Capture the cell that displays the provided text and extract its [X, Y] central coordinate. 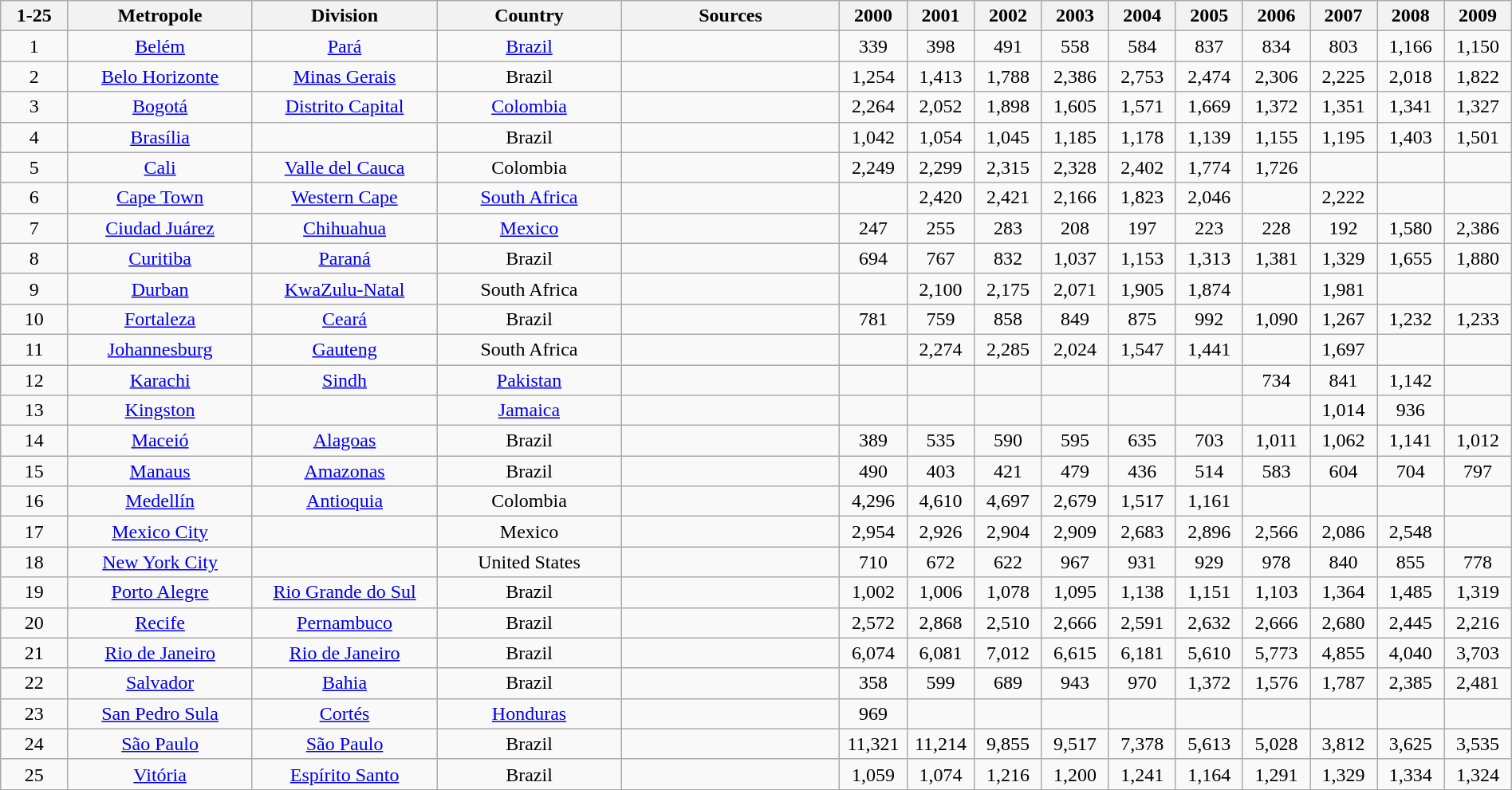
1,153 [1142, 258]
Valle del Cauca [345, 167]
283 [1008, 228]
2000 [874, 16]
490 [874, 471]
10 [34, 319]
4 [34, 137]
Espírito Santo [345, 774]
358 [874, 683]
2,299 [941, 167]
1,267 [1344, 319]
875 [1142, 319]
689 [1008, 683]
3,535 [1478, 744]
1,381 [1276, 258]
Cali [159, 167]
1,898 [1008, 107]
840 [1344, 562]
Ciudad Juárez [159, 228]
2,402 [1142, 167]
1,232 [1411, 319]
2,306 [1276, 77]
595 [1075, 441]
1-25 [34, 16]
2,100 [941, 289]
2009 [1478, 16]
672 [941, 562]
590 [1008, 441]
1,327 [1478, 107]
2,264 [874, 107]
767 [941, 258]
1,334 [1411, 774]
Johannesburg [159, 349]
389 [874, 441]
13 [34, 411]
9 [34, 289]
436 [1142, 471]
Ceará [345, 319]
2,071 [1075, 289]
Gauteng [345, 349]
2,018 [1411, 77]
21 [34, 653]
2003 [1075, 16]
6,615 [1075, 653]
Jamaica [530, 411]
1,697 [1344, 349]
832 [1008, 258]
4,296 [874, 501]
558 [1075, 46]
1,774 [1209, 167]
1,313 [1209, 258]
635 [1142, 441]
2,683 [1142, 532]
Maceió [159, 441]
Curitiba [159, 258]
11 [34, 349]
Pakistan [530, 380]
978 [1276, 562]
2 [34, 77]
223 [1209, 228]
6,181 [1142, 653]
849 [1075, 319]
192 [1344, 228]
479 [1075, 471]
4,610 [941, 501]
6 [34, 198]
403 [941, 471]
2,052 [941, 107]
United States [530, 562]
Honduras [530, 713]
2,249 [874, 167]
2,954 [874, 532]
778 [1478, 562]
1,139 [1209, 137]
16 [34, 501]
2005 [1209, 16]
2,904 [1008, 532]
421 [1008, 471]
9,855 [1008, 744]
2,385 [1411, 683]
Metropole [159, 16]
1,576 [1276, 683]
2004 [1142, 16]
228 [1276, 228]
Durban [159, 289]
2,046 [1209, 198]
2,274 [941, 349]
1,571 [1142, 107]
1,403 [1411, 137]
339 [874, 46]
1,195 [1344, 137]
1,364 [1344, 592]
1,319 [1478, 592]
2,175 [1008, 289]
Cortés [345, 713]
1,254 [874, 77]
992 [1209, 319]
24 [34, 744]
22 [34, 683]
Medellín [159, 501]
2006 [1276, 16]
703 [1209, 441]
19 [34, 592]
599 [941, 683]
3,625 [1411, 744]
1,874 [1209, 289]
2,225 [1344, 77]
936 [1411, 411]
797 [1478, 471]
855 [1411, 562]
Western Cape [345, 198]
1,138 [1142, 592]
2002 [1008, 16]
841 [1344, 380]
Vitória [159, 774]
Sources [730, 16]
2,679 [1075, 501]
8 [34, 258]
734 [1276, 380]
2,024 [1075, 349]
710 [874, 562]
2,548 [1411, 532]
Mexico City [159, 532]
1,103 [1276, 592]
2,420 [941, 198]
858 [1008, 319]
1,341 [1411, 107]
2,632 [1209, 623]
5 [34, 167]
25 [34, 774]
1 [34, 46]
1,485 [1411, 592]
398 [941, 46]
2001 [941, 16]
1,324 [1478, 774]
Porto Alegre [159, 592]
Belo Horizonte [159, 77]
9,517 [1075, 744]
2,481 [1478, 683]
1,011 [1276, 441]
Recife [159, 623]
2007 [1344, 16]
20 [34, 623]
1,200 [1075, 774]
1,351 [1344, 107]
704 [1411, 471]
Alagoas [345, 441]
1,042 [874, 137]
4,697 [1008, 501]
247 [874, 228]
834 [1276, 46]
1,726 [1276, 167]
1,090 [1276, 319]
514 [1209, 471]
15 [34, 471]
1,142 [1411, 380]
2,328 [1075, 167]
1,150 [1478, 46]
583 [1276, 471]
967 [1075, 562]
1,002 [874, 592]
1,074 [941, 774]
1,905 [1142, 289]
Fortaleza [159, 319]
5,613 [1209, 744]
Bogotá [159, 107]
1,788 [1008, 77]
Salvador [159, 683]
491 [1008, 46]
837 [1209, 46]
Pernambuco [345, 623]
1,164 [1209, 774]
7,012 [1008, 653]
2,222 [1344, 198]
6,074 [874, 653]
Brasília [159, 137]
969 [874, 713]
759 [941, 319]
1,241 [1142, 774]
1,823 [1142, 198]
5,028 [1276, 744]
2,753 [1142, 77]
2,868 [941, 623]
197 [1142, 228]
1,078 [1008, 592]
Antioquia [345, 501]
Karachi [159, 380]
5,610 [1209, 653]
3,812 [1344, 744]
694 [874, 258]
1,547 [1142, 349]
Chihuahua [345, 228]
1,880 [1478, 258]
1,161 [1209, 501]
535 [941, 441]
604 [1344, 471]
2,315 [1008, 167]
2008 [1411, 16]
3,703 [1478, 653]
7,378 [1142, 744]
KwaZulu-Natal [345, 289]
1,006 [941, 592]
1,141 [1411, 441]
584 [1142, 46]
943 [1075, 683]
1,166 [1411, 46]
1,216 [1008, 774]
1,580 [1411, 228]
1,045 [1008, 137]
2,510 [1008, 623]
1,059 [874, 774]
1,155 [1276, 137]
2,926 [941, 532]
1,037 [1075, 258]
23 [34, 713]
2,566 [1276, 532]
1,233 [1478, 319]
Distrito Capital [345, 107]
2,086 [1344, 532]
781 [874, 319]
Country [530, 16]
1,151 [1209, 592]
2,445 [1411, 623]
Rio Grande do Sul [345, 592]
Kingston [159, 411]
1,014 [1344, 411]
1,291 [1276, 774]
Pará [345, 46]
255 [941, 228]
Paraná [345, 258]
1,095 [1075, 592]
2,896 [1209, 532]
1,054 [941, 137]
Minas Gerais [345, 77]
1,441 [1209, 349]
San Pedro Sula [159, 713]
2,572 [874, 623]
11,321 [874, 744]
1,012 [1478, 441]
6,081 [941, 653]
1,981 [1344, 289]
4,040 [1411, 653]
Amazonas [345, 471]
Belém [159, 46]
2,166 [1075, 198]
803 [1344, 46]
4,855 [1344, 653]
2,421 [1008, 198]
2,680 [1344, 623]
929 [1209, 562]
1,605 [1075, 107]
5,773 [1276, 653]
208 [1075, 228]
Bahia [345, 683]
2,591 [1142, 623]
970 [1142, 683]
1,517 [1142, 501]
931 [1142, 562]
1,178 [1142, 137]
Sindh [345, 380]
1,655 [1411, 258]
New York City [159, 562]
Division [345, 16]
7 [34, 228]
3 [34, 107]
Cape Town [159, 198]
1,787 [1344, 683]
622 [1008, 562]
14 [34, 441]
17 [34, 532]
1,501 [1478, 137]
12 [34, 380]
11,214 [941, 744]
1,185 [1075, 137]
2,909 [1075, 532]
1,822 [1478, 77]
18 [34, 562]
1,669 [1209, 107]
Manaus [159, 471]
2,285 [1008, 349]
1,413 [941, 77]
1,062 [1344, 441]
2,474 [1209, 77]
2,216 [1478, 623]
